Determine the (X, Y) coordinate at the center of the cell enclosing the given text.  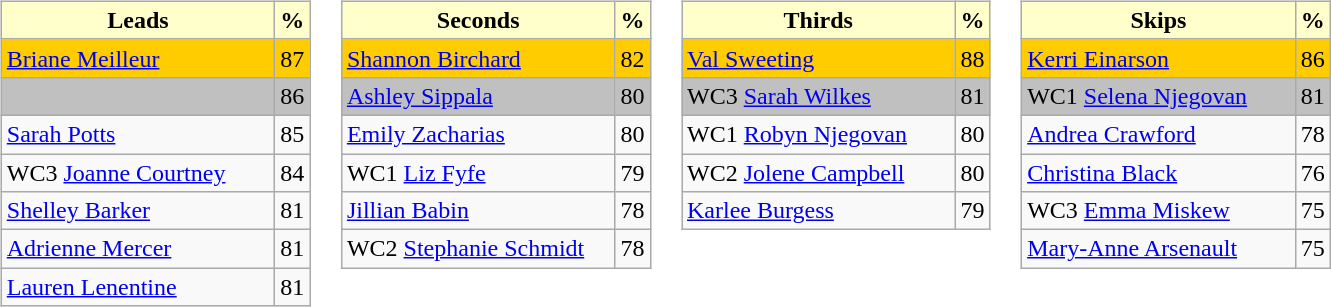
Adrienne Mercer (138, 249)
Leads (138, 20)
76 (1312, 173)
WC1 Liz Fyfe (478, 173)
WC3 Joanne Courtney (138, 173)
Skips (1159, 20)
85 (292, 134)
Christina Black (1159, 173)
Ashley Sippala (478, 96)
Shannon Birchard (478, 58)
Kerri Einarson (1159, 58)
Andrea Crawford (1159, 134)
Karlee Burgess (819, 211)
87 (292, 58)
Jillian Babin (478, 211)
WC1 Robyn Njegovan (819, 134)
WC2 Jolene Campbell (819, 173)
Sarah Potts (138, 134)
Val Sweeting (819, 58)
Mary-Anne Arsenault (1159, 249)
WC2 Stephanie Schmidt (478, 249)
WC3 Emma Miskew (1159, 211)
88 (972, 58)
Lauren Lenentine (138, 287)
82 (632, 58)
WC1 Selena Njegovan (1159, 96)
Thirds (819, 20)
84 (292, 173)
Emily Zacharias (478, 134)
Briane Meilleur (138, 58)
WC3 Sarah Wilkes (819, 96)
Seconds (478, 20)
Shelley Barker (138, 211)
